Pinpoint the cell where the given text exists, returning its [x, y] midpoint coordinate. 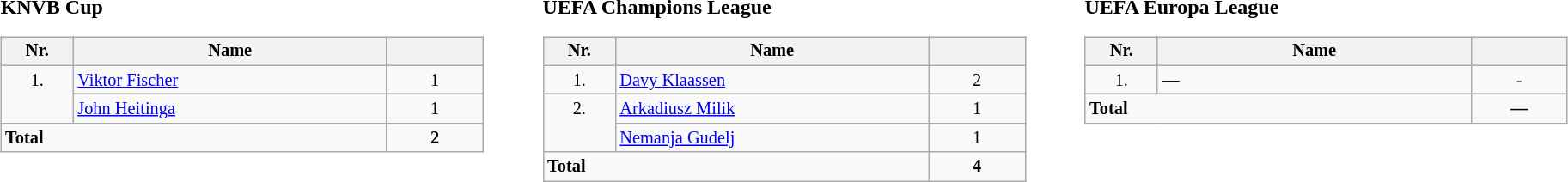
Davy Klaassen [772, 80]
Viktor Fischer [230, 80]
Nemanja Gudelj [772, 138]
4 [977, 167]
John Heitinga [230, 109]
2. [579, 124]
- [1519, 80]
Arkadiusz Milik [772, 109]
